Detect which cell encompasses the target text, then output its (X, Y) center coordinate. 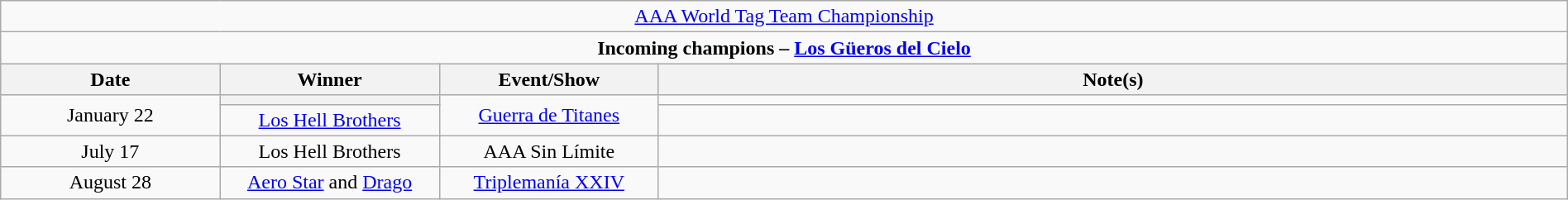
Triplemanía XXIV (549, 183)
Incoming champions – Los Güeros del Cielo (784, 48)
July 17 (111, 151)
Winner (329, 79)
Guerra de Titanes (549, 116)
AAA World Tag Team Championship (784, 17)
AAA Sin Límite (549, 151)
Aero Star and Drago (329, 183)
Note(s) (1113, 79)
Event/Show (549, 79)
Date (111, 79)
August 28 (111, 183)
January 22 (111, 116)
